Capture the cell that displays the provided text and extract its [x, y] central coordinate. 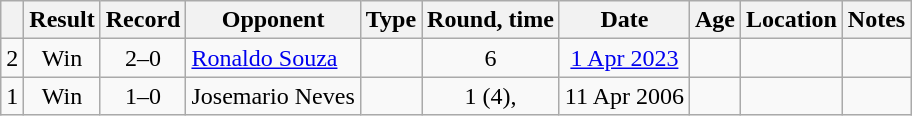
2–0 [143, 58]
Result [62, 20]
2 [12, 58]
Round, time [491, 20]
1 [12, 96]
1 Apr 2023 [624, 58]
Notes [876, 20]
Josemario Neves [273, 96]
Date [624, 20]
1–0 [143, 96]
Record [143, 20]
11 Apr 2006 [624, 96]
Opponent [273, 20]
Type [390, 20]
Location [792, 20]
Age [714, 20]
6 [491, 58]
Ronaldo Souza [273, 58]
1 (4), [491, 96]
